Output the [X, Y] coordinate of the center of the cell containing the given text.  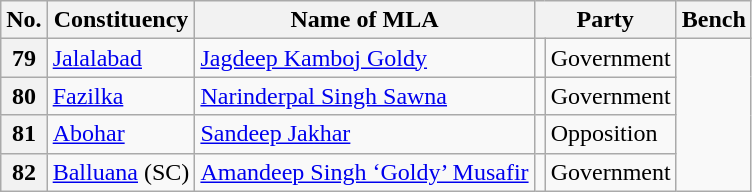
Amandeep Singh ‘Goldy’ Musafir [364, 172]
No. [24, 20]
81 [24, 134]
Name of MLA [364, 20]
Sandeep Jakhar [364, 134]
80 [24, 96]
82 [24, 172]
Party [605, 20]
Opposition [610, 134]
Fazilka [121, 96]
Balluana (SC) [121, 172]
Abohar [121, 134]
Jalalabad [121, 58]
Jagdeep Kamboj Goldy [364, 58]
Constituency [121, 20]
79 [24, 58]
Bench [714, 20]
Narinderpal Singh Sawna [364, 96]
